Output the (X, Y) coordinate of the center of the cell containing the given text.  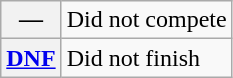
Did not finish (146, 58)
Did not compete (146, 20)
— (31, 20)
DNF (31, 58)
